For the text-containing cell, return its midpoint in [X, Y] coordinate format. 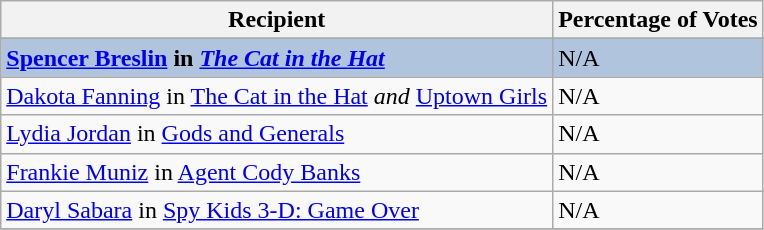
Daryl Sabara in Spy Kids 3-D: Game Over [277, 210]
Lydia Jordan in Gods and Generals [277, 134]
Spencer Breslin in The Cat in the Hat [277, 58]
Frankie Muniz in Agent Cody Banks [277, 172]
Percentage of Votes [658, 20]
Recipient [277, 20]
Dakota Fanning in The Cat in the Hat and Uptown Girls [277, 96]
